For the text-containing cell, return its midpoint in (X, Y) coordinate format. 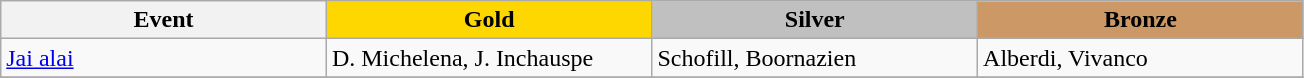
D. Michelena, J. Inchauspe (489, 58)
Gold (489, 20)
Bronze (1141, 20)
Event (164, 20)
Silver (815, 20)
Jai alai (164, 58)
Schofill, Boornazien (815, 58)
Alberdi, Vivanco (1141, 58)
